Return (X, Y) of the center of cell containing provided text 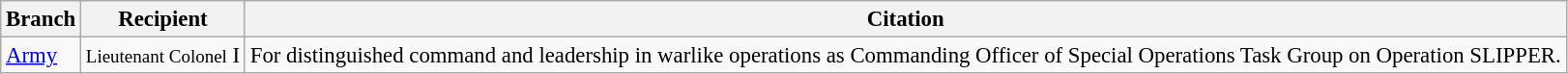
Army (41, 56)
Recipient (163, 19)
Citation (905, 19)
For distinguished command and leadership in warlike operations as Commanding Officer of Special Operations Task Group on Operation SLIPPER. (905, 56)
Branch (41, 19)
Lieutenant Colonel I (163, 56)
